Return the [X, Y] coordinate for the center point of the cell that contains the specified text.  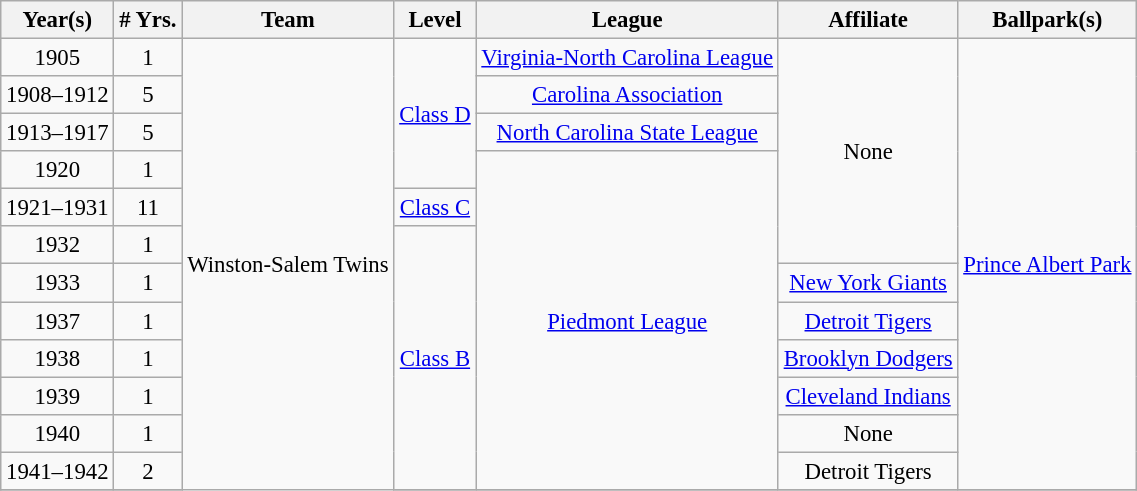
1921–1931 [58, 208]
Team [288, 20]
Class C [435, 208]
1940 [58, 433]
Cleveland Indians [868, 396]
1913–1917 [58, 133]
1937 [58, 321]
New York Giants [868, 283]
Brooklyn Dodgers [868, 358]
Ballpark(s) [1048, 20]
League [627, 20]
Level [435, 20]
1938 [58, 358]
Piedmont League [627, 320]
Class D [435, 114]
Affiliate [868, 20]
Carolina Association [627, 95]
1941–1942 [58, 471]
1908–1912 [58, 95]
1920 [58, 170]
Winston-Salem Twins [288, 264]
11 [148, 208]
1932 [58, 245]
Prince Albert Park [1048, 264]
1933 [58, 283]
# Yrs. [148, 20]
North Carolina State League [627, 133]
Year(s) [58, 20]
1939 [58, 396]
Class B [435, 358]
Virginia-North Carolina League [627, 58]
1905 [58, 58]
2 [148, 471]
